Locate the cell with the specified text and output its (x, y) center coordinate. 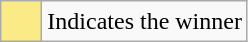
Indicates the winner (145, 22)
